Find where the given text appears and provide that cell's center as (X, Y) coordinate. 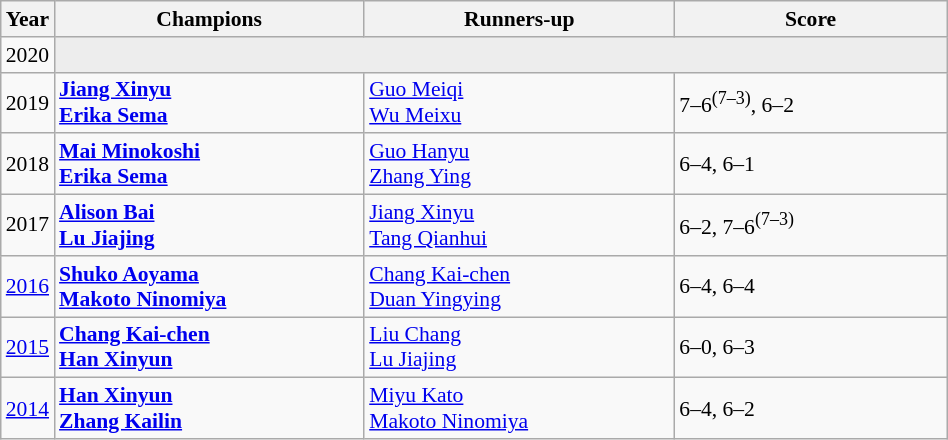
Chang Kai-chen Duan Yingying (519, 286)
7–6(7–3), 6–2 (810, 102)
6–4, 6–4 (810, 286)
Mai Minokoshi Erika Sema (209, 164)
Han Xinyun Zhang Kailin (209, 408)
2015 (28, 348)
Miyu Kato Makoto Ninomiya (519, 408)
Guo Meiqi Wu Meixu (519, 102)
Liu Chang Lu Jiajing (519, 348)
2020 (28, 55)
Runners-up (519, 19)
6–2, 7–6(7–3) (810, 226)
6–4, 6–1 (810, 164)
Jiang Xinyu Erika Sema (209, 102)
Year (28, 19)
Score (810, 19)
Jiang Xinyu Tang Qianhui (519, 226)
2019 (28, 102)
2014 (28, 408)
Champions (209, 19)
2016 (28, 286)
Chang Kai-chen Han Xinyun (209, 348)
6–0, 6–3 (810, 348)
Shuko Aoyama Makoto Ninomiya (209, 286)
6–4, 6–2 (810, 408)
2018 (28, 164)
2017 (28, 226)
Alison Bai Lu Jiajing (209, 226)
Guo Hanyu Zhang Ying (519, 164)
